Identify which cell holds the provided text, then report its (X, Y) central coordinate. 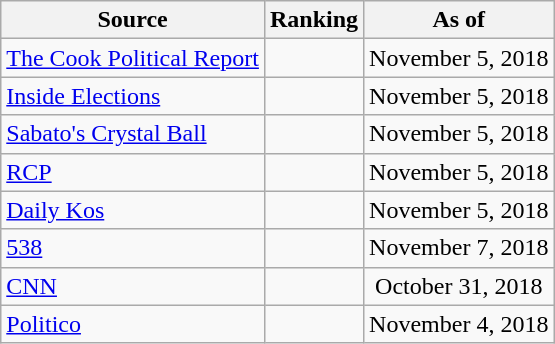
Daily Kos (133, 210)
October 31, 2018 (459, 286)
As of (459, 20)
The Cook Political Report (133, 58)
Ranking (314, 20)
Inside Elections (133, 96)
Sabato's Crystal Ball (133, 134)
November 4, 2018 (459, 324)
Source (133, 20)
CNN (133, 286)
538 (133, 248)
Politico (133, 324)
November 7, 2018 (459, 248)
RCP (133, 172)
